Locate the cell with the specified text and output its (x, y) center coordinate. 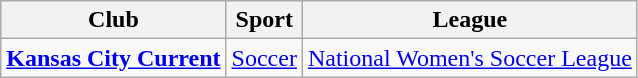
Soccer (264, 58)
Sport (264, 20)
National Women's Soccer League (470, 58)
League (470, 20)
Kansas City Current (114, 58)
Club (114, 20)
